Locate the cell with the specified text and output its [x, y] center coordinate. 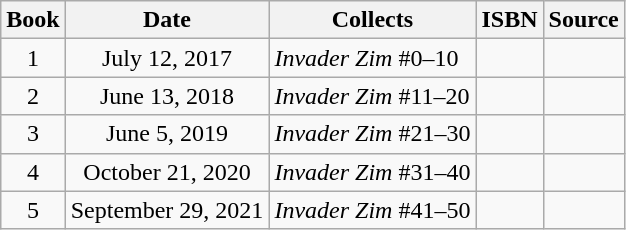
Invader Zim #11–20 [372, 96]
July 12, 2017 [167, 58]
Date [167, 20]
ISBN [510, 20]
2 [33, 96]
Invader Zim #21–30 [372, 134]
Collects [372, 20]
3 [33, 134]
October 21, 2020 [167, 172]
Source [584, 20]
September 29, 2021 [167, 210]
Book [33, 20]
5 [33, 210]
4 [33, 172]
Invader Zim #31–40 [372, 172]
Invader Zim #41–50 [372, 210]
1 [33, 58]
Invader Zim #0–10 [372, 58]
June 13, 2018 [167, 96]
June 5, 2019 [167, 134]
